Capture the cell that displays the provided text and extract its (X, Y) central coordinate. 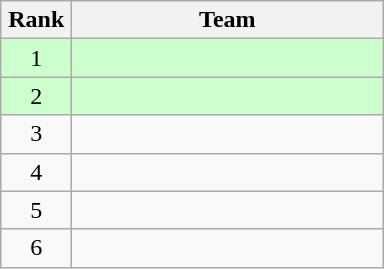
5 (36, 210)
1 (36, 58)
4 (36, 172)
Team (228, 20)
3 (36, 134)
6 (36, 248)
2 (36, 96)
Rank (36, 20)
